Detect which cell encompasses the target text, then output its (X, Y) center coordinate. 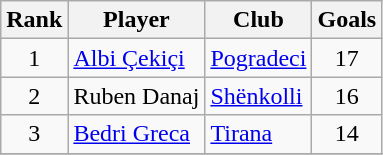
Albi Çekiçi (136, 58)
Tirana (258, 134)
Goals (347, 20)
Ruben Danaj (136, 96)
Club (258, 20)
1 (34, 58)
3 (34, 134)
Rank (34, 20)
Bedri Greca (136, 134)
14 (347, 134)
Pogradeci (258, 58)
17 (347, 58)
2 (34, 96)
Player (136, 20)
16 (347, 96)
Shënkolli (258, 96)
